Scan for the cell matching the given text and deliver its [x, y] coordinate at center. 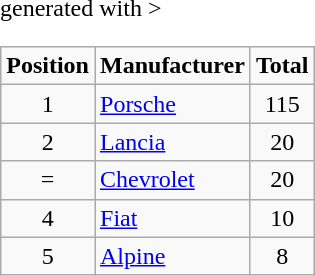
Alpine [172, 256]
Lancia [172, 142]
Porsche [172, 104]
115 [282, 104]
Total [282, 66]
10 [282, 218]
2 [48, 142]
4 [48, 218]
= [48, 180]
1 [48, 104]
5 [48, 256]
Fiat [172, 218]
Position [48, 66]
Chevrolet [172, 180]
8 [282, 256]
Manufacturer [172, 66]
